Output the [x, y] coordinate of the center of the cell containing the given text.  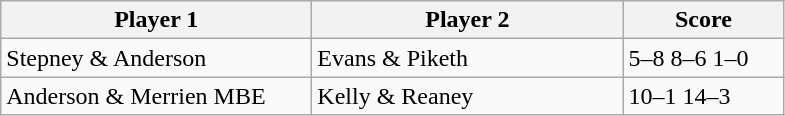
Player 1 [156, 20]
Evans & Piketh [468, 58]
5–8 8–6 1–0 [704, 58]
Stepney & Anderson [156, 58]
10–1 14–3 [704, 96]
Player 2 [468, 20]
Kelly & Reaney [468, 96]
Score [704, 20]
Anderson & Merrien MBE [156, 96]
